Detect which cell encompasses the target text, then output its [x, y] center coordinate. 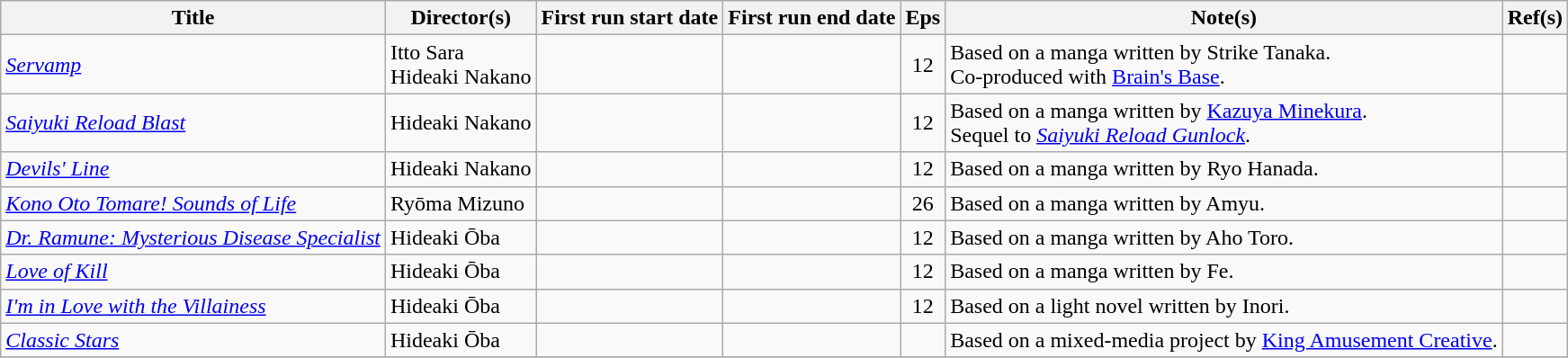
Devils' Line [193, 169]
Saiyuki Reload Blast [193, 122]
Kono Oto Tomare! Sounds of Life [193, 203]
Dr. Ramune: Mysterious Disease Specialist [193, 237]
First run start date [630, 18]
Classic Stars [193, 340]
Eps [923, 18]
Servamp [193, 65]
Based on a manga written by Ryo Hanada. [1224, 169]
Note(s) [1224, 18]
Love of Kill [193, 272]
Director(s) [461, 18]
26 [923, 203]
Title [193, 18]
Based on a light novel written by Inori. [1224, 306]
Based on a manga written by Amyu. [1224, 203]
Based on a manga written by Strike Tanaka.Co-produced with Brain's Base. [1224, 65]
Based on a manga written by Fe. [1224, 272]
Based on a mixed-media project by King Amusement Creative. [1224, 340]
Ref(s) [1535, 18]
I'm in Love with the Villainess [193, 306]
First run end date [811, 18]
Itto SaraHideaki Nakano [461, 65]
Based on a manga written by Aho Toro. [1224, 237]
Based on a manga written by Kazuya Minekura.Sequel to Saiyuki Reload Gunlock. [1224, 122]
Ryōma Mizuno [461, 203]
